Search for the cell housing the specified text and yield its (X, Y) center coordinate. 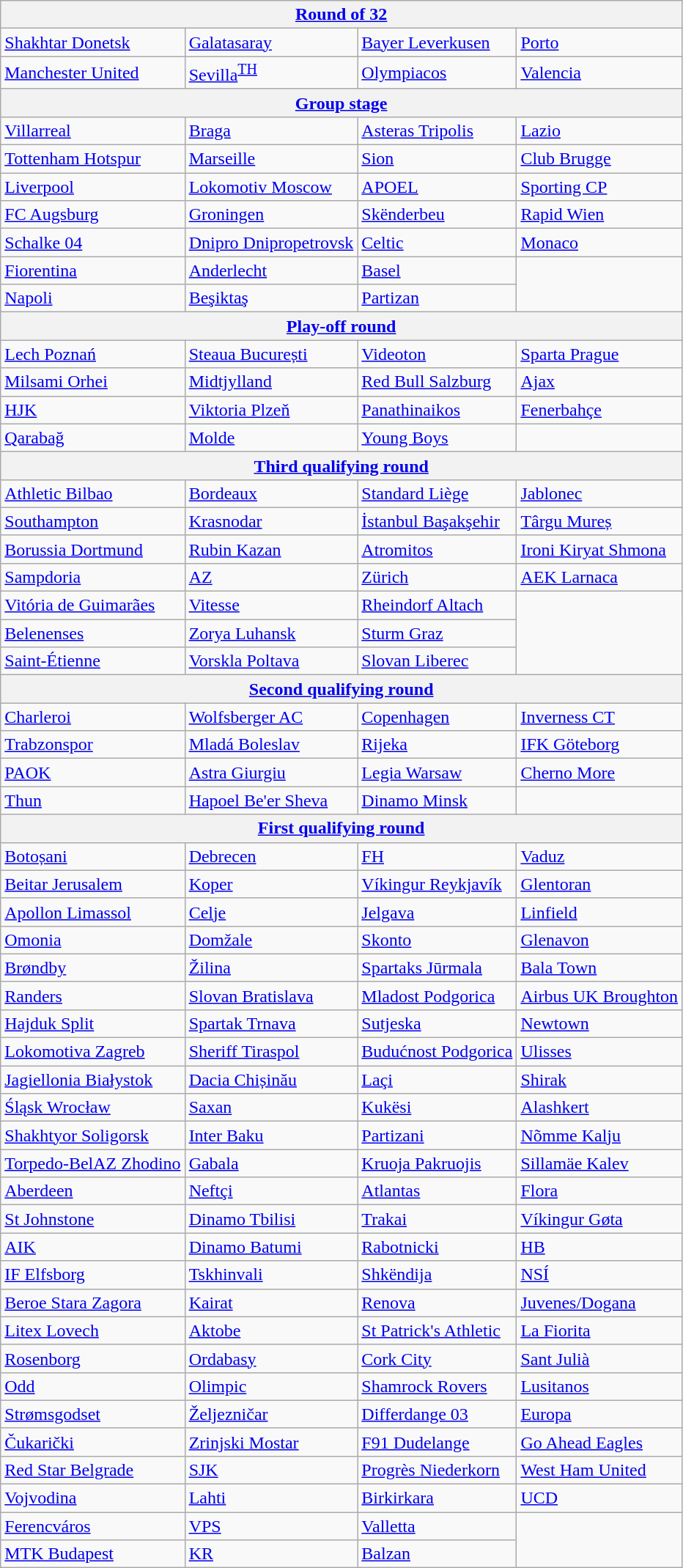
Vojvodina (92, 1498)
Borussia Dortmund (92, 549)
West Ham United (599, 1470)
AZ (271, 577)
Apollon Limassol (92, 912)
Odd (92, 1386)
Villarreal (92, 130)
Rijeka (437, 745)
Europa (599, 1414)
Trakai (437, 1219)
Lazio (599, 130)
Dnipro Dnipropetrovsk (271, 243)
AIK (92, 1247)
Vaduz (599, 856)
Slovan Bratislava (271, 995)
Rapid Wien (599, 215)
Round of 32 (341, 15)
Dinamo Tbilisi (271, 1219)
Basel (437, 270)
Panathinaikos (437, 410)
Inter Baku (271, 1135)
Atlantas (437, 1191)
Lahti (271, 1498)
Dinamo Minsk (437, 800)
Rabotnicki (437, 1247)
Balzan (437, 1554)
Vitesse (271, 606)
Thun (92, 800)
Debrecen (271, 856)
Juvenes/Dogana (599, 1303)
Víkingur Gøta (599, 1219)
Asteras Tripolis (437, 130)
Go Ahead Eagles (599, 1442)
Slovan Liberec (437, 661)
Spartak Trnava (271, 1023)
Lusitanos (599, 1386)
Sillamäe Kalev (599, 1163)
Charleroi (92, 717)
Copenhagen (437, 717)
Linfield (599, 912)
F91 Dudelange (437, 1442)
Third qualifying round (341, 465)
Budućnost Podgorica (437, 1052)
Glentoran (599, 884)
Sheriff Tiraspol (271, 1052)
SevillaTH (271, 73)
Beitar Jerusalem (92, 884)
Standard Liège (437, 493)
Airbus UK Broughton (599, 995)
Valletta (437, 1526)
Lech Poznań (92, 354)
Sant Julià (599, 1358)
UCD (599, 1498)
MTK Budapest (92, 1554)
Newtown (599, 1023)
Ordabasy (271, 1358)
St Johnstone (92, 1219)
First qualifying round (341, 828)
Kairat (271, 1303)
Botoșani (92, 856)
Athletic Bilbao (92, 493)
Dacia Chișinău (271, 1080)
Sion (437, 159)
Rubin Kazan (271, 549)
Krasnodar (271, 521)
Viktoria Plzeň (271, 410)
Legia Warsaw (437, 773)
APOEL (437, 187)
HJK (92, 410)
Saxan (271, 1108)
Sparta Prague (599, 354)
Domžale (271, 940)
Red Bull Salzburg (437, 382)
Monaco (599, 243)
Mladost Podgorica (437, 995)
Tottenham Hotspur (92, 159)
Bayer Leverkusen (437, 43)
Kruoja Pakruojis (437, 1163)
Liverpool (92, 187)
Shkëndija (437, 1275)
Hapoel Be'er Sheva (271, 800)
FH (437, 856)
Partizani (437, 1135)
Club Brugge (599, 159)
Tskhinvali (271, 1275)
Rheindorf Altach (437, 606)
Ironi Kiryat Shmona (599, 549)
Randers (92, 995)
Skënderbeu (437, 215)
Bordeaux (271, 493)
Beroe Stara Zagora (92, 1303)
Skonto (437, 940)
PAOK (92, 773)
Videoton (437, 354)
Víkingur Reykjavík (437, 884)
Dinamo Batumi (271, 1247)
Play-off round (341, 326)
Žilina (271, 968)
Glenavon (599, 940)
Torpedo-BelAZ Zhodino (92, 1163)
Braga (271, 130)
Spartaks Jūrmala (437, 968)
Beşiktaş (271, 298)
Atromitos (437, 549)
Partizan (437, 298)
Rosenborg (92, 1358)
Laçi (437, 1080)
Olympiacos (437, 73)
NSÍ (599, 1275)
HB (599, 1247)
Milsami Orhei (92, 382)
Koper (271, 884)
Red Star Belgrade (92, 1470)
Vorskla Poltava (271, 661)
Brøndby (92, 968)
La Fiorita (599, 1330)
KR (271, 1554)
Litex Lovech (92, 1330)
Flora (599, 1191)
Saint-Étienne (92, 661)
Sampdoria (92, 577)
Qarabağ (92, 438)
Fenerbahçe (599, 410)
Omonia (92, 940)
Śląsk Wrocław (92, 1108)
VPS (271, 1526)
Wolfsberger AC (271, 717)
Cork City (437, 1358)
Mladá Boleslav (271, 745)
Strømsgodset (92, 1414)
Napoli (92, 298)
Sutjeska (437, 1023)
Olimpic (271, 1386)
Zrinjski Mostar (271, 1442)
Neftçi (271, 1191)
Marseille (271, 159)
Porto (599, 43)
Progrès Niederkorn (437, 1470)
SJK (271, 1470)
Sporting CP (599, 187)
Cherno More (599, 773)
Târgu Mureș (599, 521)
Hajduk Split (92, 1023)
Groningen (271, 215)
Differdange 03 (437, 1414)
Zorya Luhansk (271, 633)
Celtic (437, 243)
Ferencváros (92, 1526)
Anderlecht (271, 270)
Čukarički (92, 1442)
IF Elfsborg (92, 1275)
Celje (271, 912)
Inverness CT (599, 717)
Valencia (599, 73)
FC Augsburg (92, 215)
Jagiellonia Białystok (92, 1080)
Aberdeen (92, 1191)
Galatasaray (271, 43)
Molde (271, 438)
Vitória de Guimarães (92, 606)
Shakhtar Donetsk (92, 43)
Trabzonspor (92, 745)
St Patrick's Athletic (437, 1330)
Lokomotiv Moscow (271, 187)
Southampton (92, 521)
Fiorentina (92, 270)
Shirak (599, 1080)
Aktobe (271, 1330)
Midtjylland (271, 382)
Bala Town (599, 968)
Astra Giurgiu (271, 773)
Ajax (599, 382)
Jablonec (599, 493)
Manchester United (92, 73)
Belenenses (92, 633)
IFK Göteborg (599, 745)
Željezničar (271, 1414)
Renova (437, 1303)
Shakhtyor Soligorsk (92, 1135)
Second qualifying round (341, 689)
Group stage (341, 103)
Gabala (271, 1163)
Kukësi (437, 1108)
Nõmme Kalju (599, 1135)
AEK Larnaca (599, 577)
Birkirkara (437, 1498)
İstanbul Başakşehir (437, 521)
Sturm Graz (437, 633)
Zürich (437, 577)
Schalke 04 (92, 243)
Alashkert (599, 1108)
Ulisses (599, 1052)
Shamrock Rovers (437, 1386)
Young Boys (437, 438)
Jelgava (437, 912)
Lokomotiva Zagreb (92, 1052)
Steaua București (271, 354)
